Locate the cell with the specified text and output its (x, y) center coordinate. 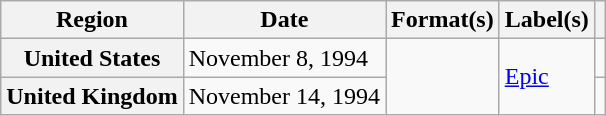
Date (284, 20)
November 8, 1994 (284, 58)
United States (92, 58)
Epic (546, 77)
Region (92, 20)
Format(s) (443, 20)
Label(s) (546, 20)
United Kingdom (92, 96)
November 14, 1994 (284, 96)
